Pinpoint the cell where the given text exists, returning its (x, y) midpoint coordinate. 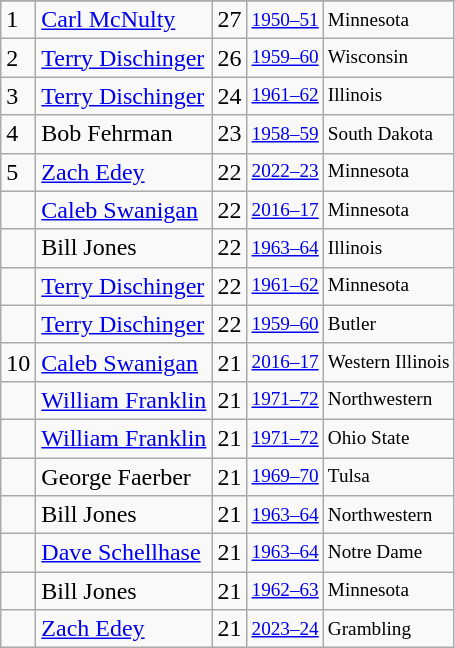
Carl McNulty (124, 20)
2 (18, 58)
27 (230, 20)
26 (230, 58)
Wisconsin (388, 58)
South Dakota (388, 134)
3 (18, 96)
24 (230, 96)
5 (18, 172)
Grambling (388, 629)
Notre Dame (388, 553)
1 (18, 20)
George Faerber (124, 477)
1962–63 (285, 591)
2022–23 (285, 172)
10 (18, 362)
2023–24 (285, 629)
Bob Fehrman (124, 134)
4 (18, 134)
1950–51 (285, 20)
Dave Schellhase (124, 553)
23 (230, 134)
1958–59 (285, 134)
Tulsa (388, 477)
Butler (388, 324)
Ohio State (388, 438)
Western Illinois (388, 362)
1969–70 (285, 477)
